Locate the cell with the specified text and output its [X, Y] center coordinate. 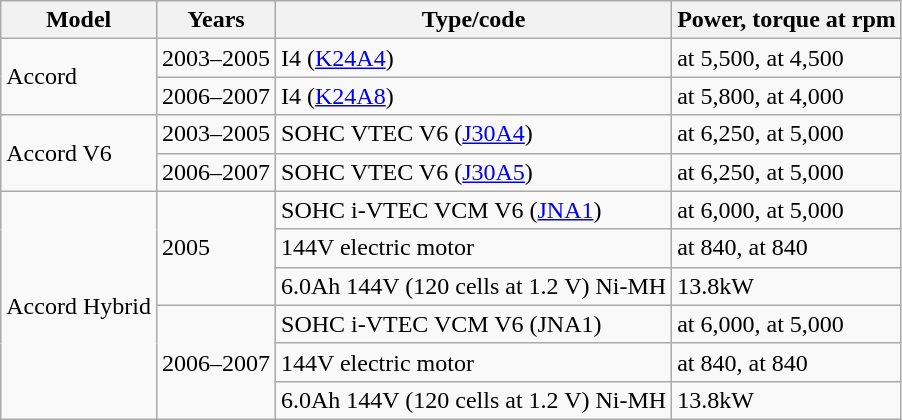
Model [79, 20]
Accord [79, 77]
Years [216, 20]
SOHC VTEC V6 (J30A4) [474, 134]
at 5,800, at 4,000 [787, 96]
I4 (K24A4) [474, 58]
SOHC VTEC V6 (J30A5) [474, 172]
2005 [216, 248]
I4 (K24A8) [474, 96]
at 5,500, at 4,500 [787, 58]
Accord Hybrid [79, 305]
Power, torque at rpm [787, 20]
Type/code [474, 20]
Accord V6 [79, 153]
